Return the [x, y] coordinate for the center point of the cell that contains the specified text.  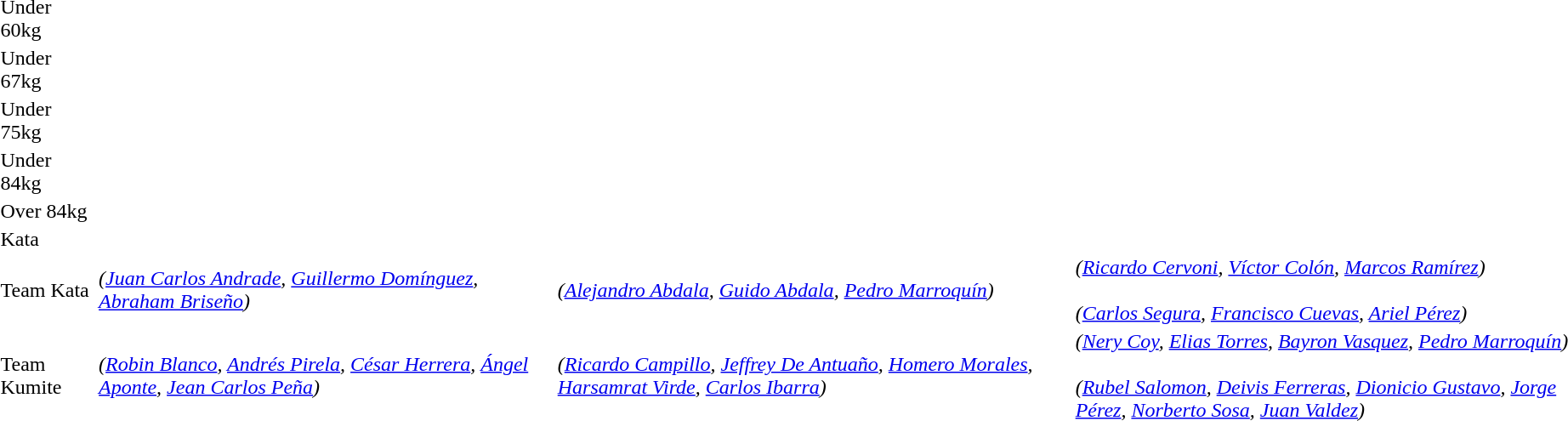
(Juan Carlos Andrade, Guillermo Domínguez, Abraham Briseño) [327, 290]
(Alejandro Abdala, Guido Abdala, Pedro Marroquín) [814, 290]
